For the text-containing cell, return its midpoint in [x, y] coordinate format. 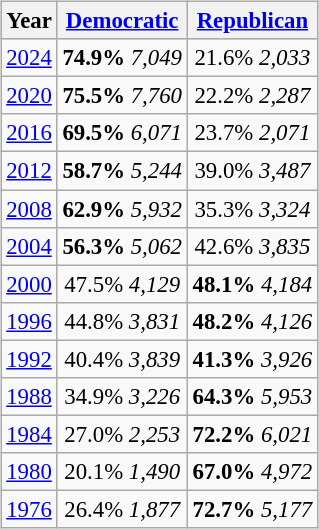
23.7% 2,071 [252, 133]
72.2% 6,021 [252, 434]
27.0% 2,253 [122, 434]
2024 [29, 58]
1992 [29, 359]
1988 [29, 396]
34.9% 3,226 [122, 396]
2000 [29, 284]
22.2% 2,287 [252, 96]
48.1% 4,184 [252, 284]
1976 [29, 509]
Republican [252, 21]
20.1% 1,490 [122, 472]
48.2% 4,126 [252, 321]
69.5% 6,071 [122, 133]
35.3% 3,324 [252, 209]
74.9% 7,049 [122, 58]
1980 [29, 472]
Democratic [122, 21]
26.4% 1,877 [122, 509]
2004 [29, 246]
2012 [29, 171]
67.0% 4,972 [252, 472]
47.5% 4,129 [122, 284]
39.0% 3,487 [252, 171]
2016 [29, 133]
64.3% 5,953 [252, 396]
1996 [29, 321]
2008 [29, 209]
1984 [29, 434]
40.4% 3,839 [122, 359]
44.8% 3,831 [122, 321]
58.7% 5,244 [122, 171]
41.3% 3,926 [252, 359]
62.9% 5,932 [122, 209]
56.3% 5,062 [122, 246]
Year [29, 21]
21.6% 2,033 [252, 58]
42.6% 3,835 [252, 246]
75.5% 7,760 [122, 96]
2020 [29, 96]
72.7% 5,177 [252, 509]
